Output the [X, Y] coordinate of the center of the cell containing the given text.  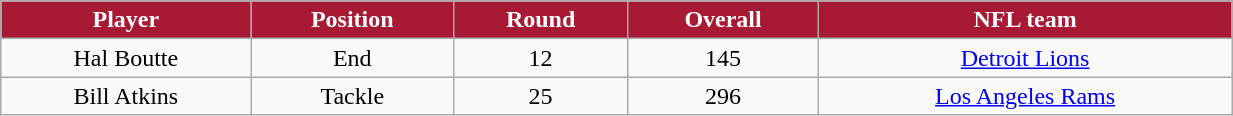
Overall [724, 20]
Tackle [352, 96]
Round [541, 20]
NFL team [1026, 20]
Hal Boutte [126, 58]
296 [724, 96]
145 [724, 58]
Player [126, 20]
12 [541, 58]
Position [352, 20]
Bill Atkins [126, 96]
Detroit Lions [1026, 58]
Los Angeles Rams [1026, 96]
End [352, 58]
25 [541, 96]
